Determine the (x, y) coordinate at the center of the cell enclosing the given text.  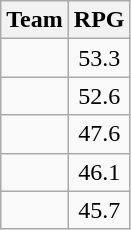
47.6 (99, 134)
RPG (99, 20)
Team (35, 20)
45.7 (99, 210)
46.1 (99, 172)
52.6 (99, 96)
53.3 (99, 58)
